Output the [X, Y] coordinate of the center of the cell containing the given text.  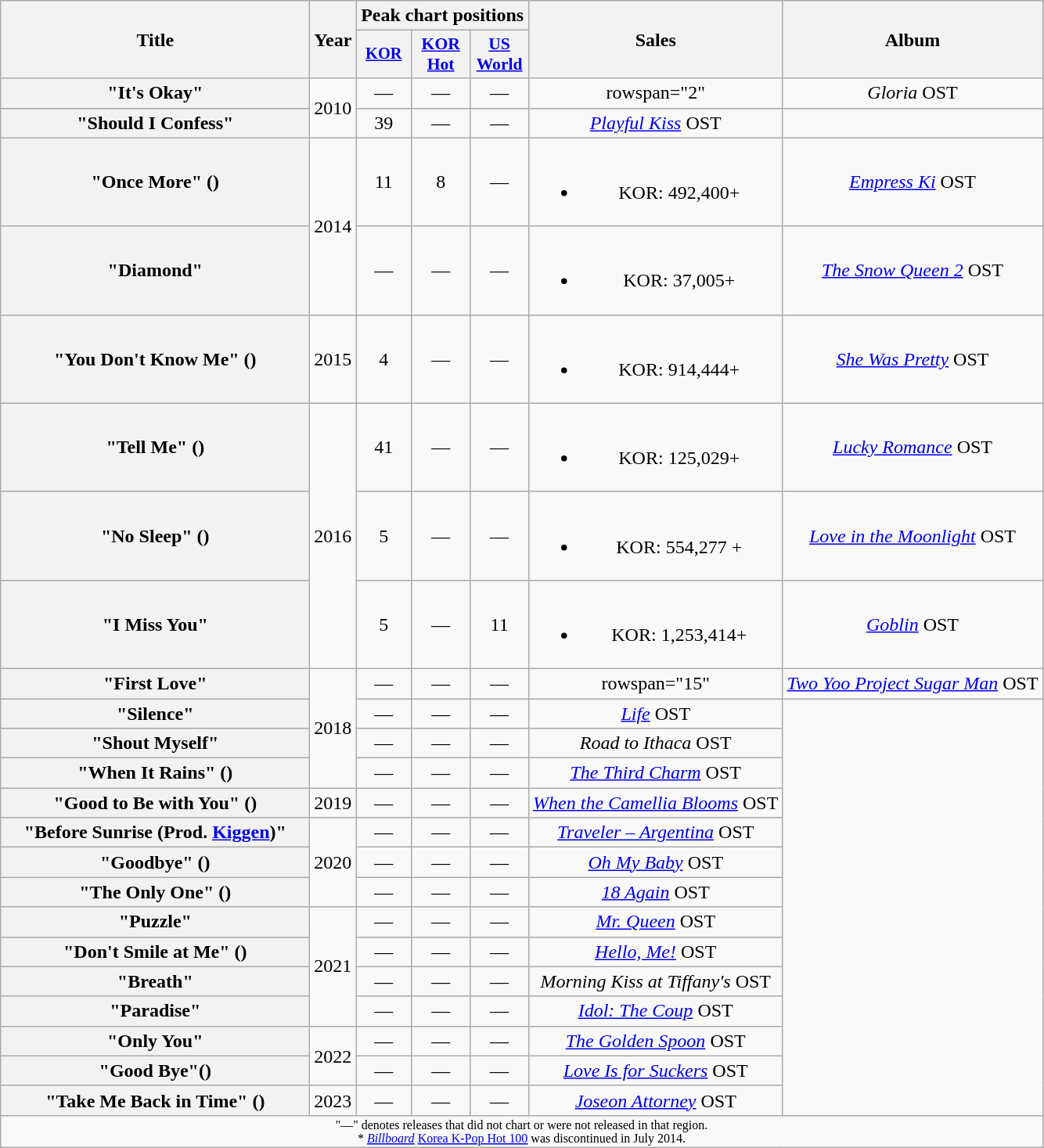
Title [155, 39]
KORHot [441, 55]
"Silence" [155, 713]
"First Love" [155, 683]
"Goodbye" () [155, 862]
"—" denotes releases that did not chart or were not released in that region.* Billboard Korea K-Pop Hot 100 was discontinued in July 2014. [521, 1132]
Joseon Attorney OST [656, 1100]
"Shout Myself" [155, 743]
rowspan="2" [656, 93]
"The Only One" () [155, 892]
Morning Kiss at Tiffany's OST [656, 981]
"Diamond" [155, 271]
"I Miss You" [155, 624]
Hello, Me! OST [656, 952]
"Don't Smile at Me" () [155, 952]
"Take Me Back in Time" () [155, 1100]
4 [383, 358]
2018 [333, 728]
2015 [333, 358]
USWorld [499, 55]
Sales [656, 39]
Lucky Romance OST [913, 448]
2022 [333, 1056]
Traveler – Argentina OST [656, 833]
"You Don't Know Me" () [155, 358]
Love Is for Suckers OST [656, 1071]
"Should I Confess" [155, 123]
"Only You" [155, 1041]
"Tell Me" () [155, 448]
2016 [333, 535]
She Was Pretty OST [913, 358]
18 Again OST [656, 892]
8 [441, 182]
Two Yoo Project Sugar Man OST [913, 683]
KOR: 554,277 + [656, 535]
KOR: 1,253,414+ [656, 624]
"Breath" [155, 981]
KOR: 37,005+ [656, 271]
Year [333, 39]
Gloria OST [913, 93]
The Snow Queen 2 OST [913, 271]
Road to Ithaca OST [656, 743]
When the Camellia Blooms OST [656, 803]
"It's Okay" [155, 93]
"Paradise" [155, 1011]
41 [383, 448]
"Puzzle" [155, 922]
39 [383, 123]
KOR: 492,400+ [656, 182]
"When It Rains" () [155, 773]
"Good to Be with You" () [155, 803]
Peak chart positions [443, 16]
The Third Charm OST [656, 773]
KOR [383, 55]
2023 [333, 1100]
Playful Kiss OST [656, 123]
Album [913, 39]
2010 [333, 108]
2020 [333, 862]
Love in the Moonlight OST [913, 535]
KOR: 125,029+ [656, 448]
The Golden Spoon OST [656, 1041]
"Before Sunrise (Prod. Kiggen)" [155, 833]
2014 [333, 226]
Goblin OST [913, 624]
2019 [333, 803]
Idol: The Coup OST [656, 1011]
Mr. Queen OST [656, 922]
"Once More" () [155, 182]
Oh My Baby OST [656, 862]
Empress Ki OST [913, 182]
KOR: 914,444+ [656, 358]
2021 [333, 966]
rowspan="15" [656, 683]
"No Sleep" () [155, 535]
Life OST [656, 713]
"Good Bye"() [155, 1071]
